Return (X, Y) of the center of cell containing provided text 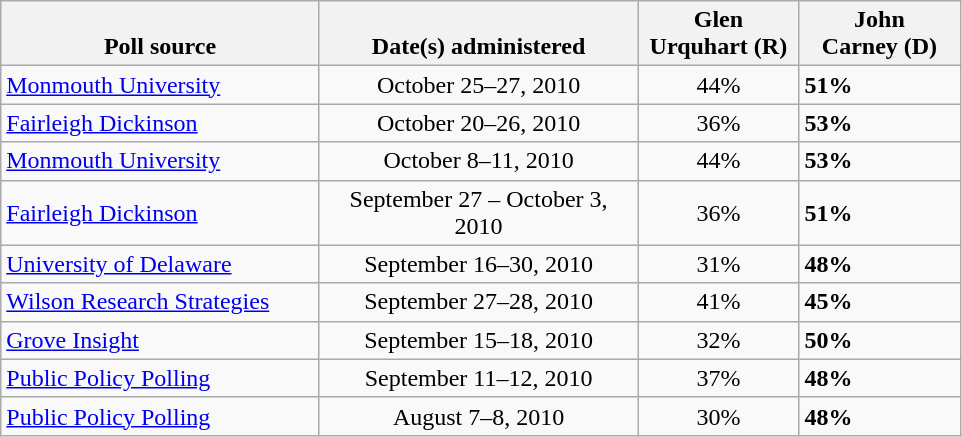
50% (880, 340)
September 15–18, 2010 (478, 340)
September 27–28, 2010 (478, 302)
Poll source (160, 34)
Grove Insight (160, 340)
September 16–30, 2010 (478, 264)
31% (718, 264)
October 25–27, 2010 (478, 85)
University of Delaware (160, 264)
32% (718, 340)
Wilson Research Strategies (160, 302)
30% (718, 416)
September 11–12, 2010 (478, 378)
Date(s) administered (478, 34)
JohnCarney (D) (880, 34)
September 27 – October 3, 2010 (478, 212)
41% (718, 302)
October 8–11, 2010 (478, 161)
August 7–8, 2010 (478, 416)
GlenUrquhart (R) (718, 34)
October 20–26, 2010 (478, 123)
45% (880, 302)
37% (718, 378)
